Identify which cell holds the provided text, then report its [X, Y] central coordinate. 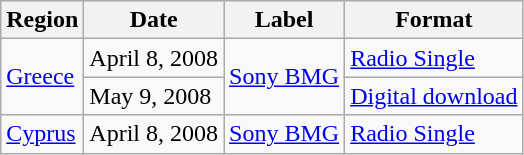
Digital download [434, 96]
Label [284, 20]
Region [42, 20]
Greece [42, 77]
Format [434, 20]
Date [154, 20]
Cyprus [42, 134]
May 9, 2008 [154, 96]
